Search for the cell housing the specified text and yield its (x, y) center coordinate. 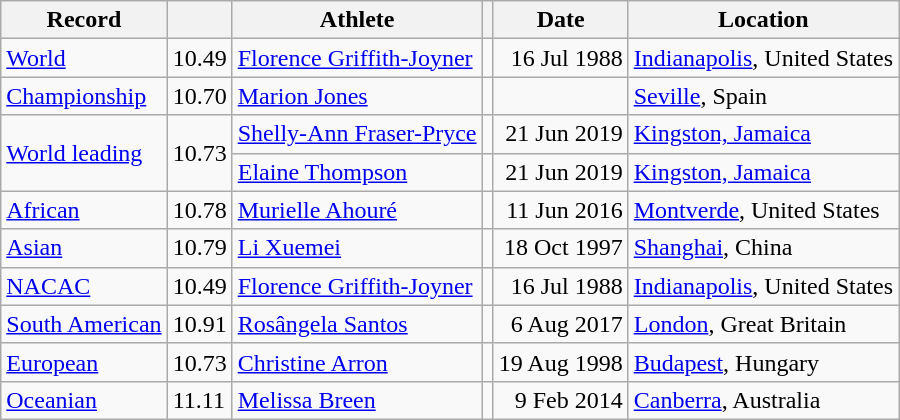
10.79 (200, 248)
Melissa Breen (357, 400)
11.11 (200, 400)
Rosângela Santos (357, 324)
Oceanian (84, 400)
European (84, 362)
Shelly-Ann Fraser-Pryce (357, 134)
Location (763, 20)
Murielle Ahouré (357, 210)
Christine Arron (357, 362)
Marion Jones (357, 96)
11 Jun 2016 (560, 210)
10.70 (200, 96)
Seville, Spain (763, 96)
Athlete (357, 20)
Canberra, Australia (763, 400)
Li Xuemei (357, 248)
Elaine Thompson (357, 172)
10.78 (200, 210)
South American (84, 324)
Date (560, 20)
19 Aug 1998 (560, 362)
Record (84, 20)
Championship (84, 96)
London, Great Britain (763, 324)
Shanghai, China (763, 248)
Montverde, United States (763, 210)
African (84, 210)
Asian (84, 248)
9 Feb 2014 (560, 400)
Budapest, Hungary (763, 362)
10.91 (200, 324)
6 Aug 2017 (560, 324)
World leading (84, 153)
NACAC (84, 286)
World (84, 58)
18 Oct 1997 (560, 248)
